Extract the [X, Y] coordinate from the center of the cell holding the provided text.  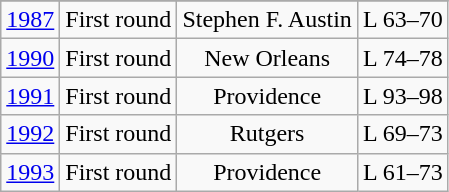
L 61–73 [402, 172]
New Orleans [267, 58]
Rutgers [267, 134]
Stephen F. Austin [267, 20]
1991 [30, 96]
L 74–78 [402, 58]
1993 [30, 172]
1990 [30, 58]
L 93–98 [402, 96]
L 63–70 [402, 20]
1987 [30, 20]
L 69–73 [402, 134]
1992 [30, 134]
